Detect which cell encompasses the target text, then output its [X, Y] center coordinate. 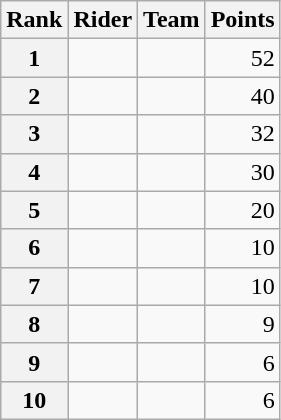
Rank [34, 20]
52 [242, 58]
Points [242, 20]
5 [34, 210]
30 [242, 172]
40 [242, 96]
2 [34, 96]
7 [34, 286]
Team [172, 20]
32 [242, 134]
Rider [103, 20]
3 [34, 134]
4 [34, 172]
20 [242, 210]
8 [34, 324]
1 [34, 58]
